Return [x, y] of the center of cell containing provided text 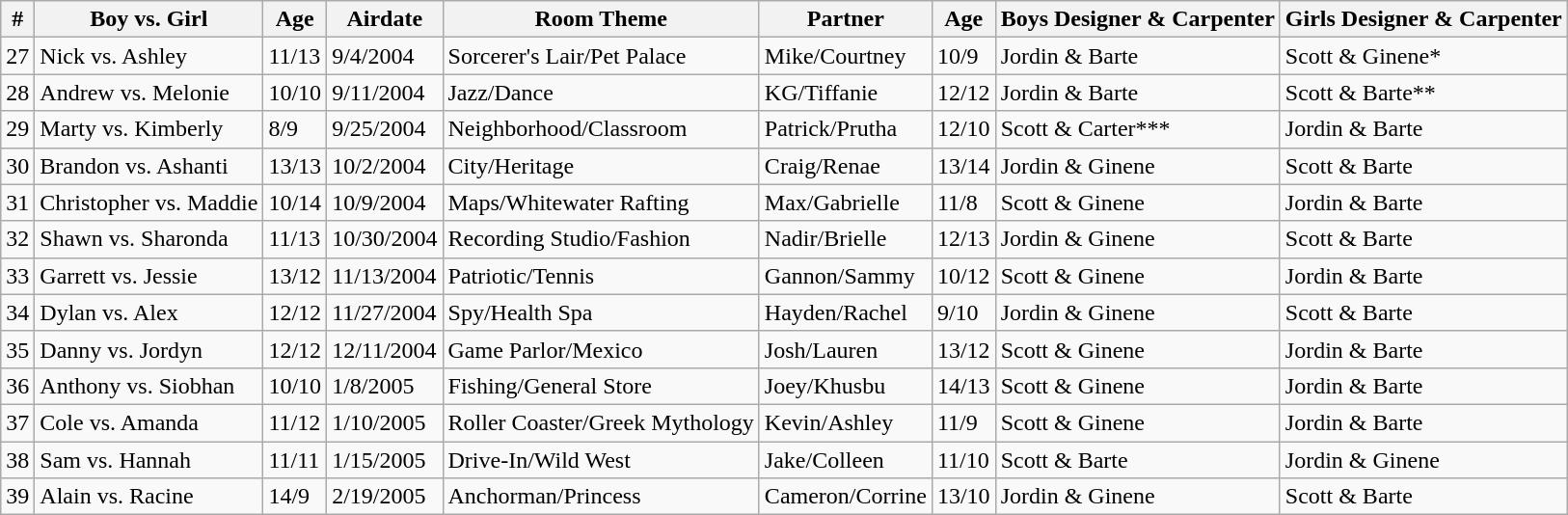
Girls Designer & Carpenter [1423, 19]
31 [17, 203]
Kevin/Ashley [845, 422]
Danny vs. Jordyn [149, 349]
Airdate [385, 19]
27 [17, 56]
11/11 [295, 460]
13/13 [295, 166]
Jake/Colleen [845, 460]
Joey/Khusbu [845, 386]
Alain vs. Racine [149, 497]
14/9 [295, 497]
Marty vs. Kimberly [149, 129]
Nick vs. Ashley [149, 56]
13/10 [963, 497]
Sam vs. Hannah [149, 460]
Scott & Carter*** [1138, 129]
Gannon/Sammy [845, 276]
11/13/2004 [385, 276]
Cole vs. Amanda [149, 422]
11/10 [963, 460]
14/13 [963, 386]
35 [17, 349]
1/8/2005 [385, 386]
Scott & Barte** [1423, 93]
Brandon vs. Ashanti [149, 166]
12/10 [963, 129]
10/2/2004 [385, 166]
39 [17, 497]
Boy vs. Girl [149, 19]
Jazz/Dance [601, 93]
Dylan vs. Alex [149, 312]
36 [17, 386]
Garrett vs. Jessie [149, 276]
34 [17, 312]
Mike/Courtney [845, 56]
Christopher vs. Maddie [149, 203]
Max/Gabrielle [845, 203]
33 [17, 276]
32 [17, 239]
Patrick/Prutha [845, 129]
Recording Studio/Fashion [601, 239]
Cameron/Corrine [845, 497]
2/19/2005 [385, 497]
12/13 [963, 239]
12/11/2004 [385, 349]
Anthony vs. Siobhan [149, 386]
9/4/2004 [385, 56]
Josh/Lauren [845, 349]
Partner [845, 19]
38 [17, 460]
10/9/2004 [385, 203]
28 [17, 93]
Boys Designer & Carpenter [1138, 19]
Drive-In/Wild West [601, 460]
Hayden/Rachel [845, 312]
37 [17, 422]
Room Theme [601, 19]
9/25/2004 [385, 129]
Scott & Ginene* [1423, 56]
11/9 [963, 422]
30 [17, 166]
Nadir/Brielle [845, 239]
1/15/2005 [385, 460]
City/Heritage [601, 166]
11/27/2004 [385, 312]
Maps/Whitewater Rafting [601, 203]
Neighborhood/Classroom [601, 129]
Roller Coaster/Greek Mythology [601, 422]
KG/Tiffanie [845, 93]
9/10 [963, 312]
1/10/2005 [385, 422]
Patriotic/Tennis [601, 276]
Anchorman/Princess [601, 497]
13/14 [963, 166]
9/11/2004 [385, 93]
Spy/Health Spa [601, 312]
29 [17, 129]
10/9 [963, 56]
10/12 [963, 276]
Shawn vs. Sharonda [149, 239]
Sorcerer's Lair/Pet Palace [601, 56]
Craig/Renae [845, 166]
8/9 [295, 129]
11/8 [963, 203]
Game Parlor/Mexico [601, 349]
11/12 [295, 422]
Andrew vs. Melonie [149, 93]
10/14 [295, 203]
10/30/2004 [385, 239]
# [17, 19]
Fishing/General Store [601, 386]
